Return the [X, Y] coordinate for the center point of the cell that contains the specified text.  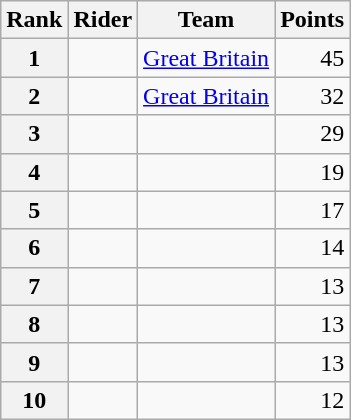
32 [312, 96]
45 [312, 58]
17 [312, 210]
9 [34, 362]
19 [312, 172]
8 [34, 324]
2 [34, 96]
Rank [34, 20]
10 [34, 400]
5 [34, 210]
3 [34, 134]
12 [312, 400]
6 [34, 248]
Team [206, 20]
Points [312, 20]
29 [312, 134]
Rider [103, 20]
7 [34, 286]
4 [34, 172]
14 [312, 248]
1 [34, 58]
